Determine the (X, Y) coordinate at the center of the cell enclosing the given text.  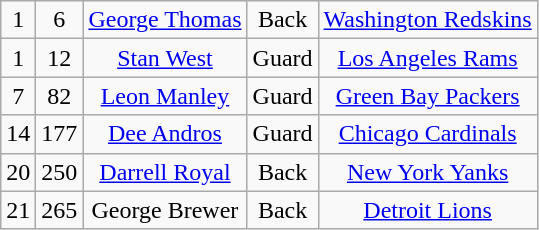
Dee Andros (165, 134)
Green Bay Packers (428, 96)
Stan West (165, 58)
14 (18, 134)
George Thomas (165, 20)
Leon Manley (165, 96)
20 (18, 172)
250 (60, 172)
82 (60, 96)
265 (60, 210)
177 (60, 134)
New York Yanks (428, 172)
12 (60, 58)
Chicago Cardinals (428, 134)
Los Angeles Rams (428, 58)
Detroit Lions (428, 210)
7 (18, 96)
Darrell Royal (165, 172)
Washington Redskins (428, 20)
George Brewer (165, 210)
6 (60, 20)
21 (18, 210)
